From the cell containing the given text, extract its center point as [x, y] coordinate. 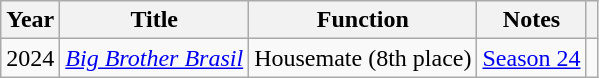
Title [154, 20]
Big Brother Brasil [154, 58]
Notes [532, 20]
2024 [30, 58]
Housemate (8th place) [363, 58]
Year [30, 20]
Function [363, 20]
Season 24 [532, 58]
